Capture the cell that displays the provided text and extract its [X, Y] central coordinate. 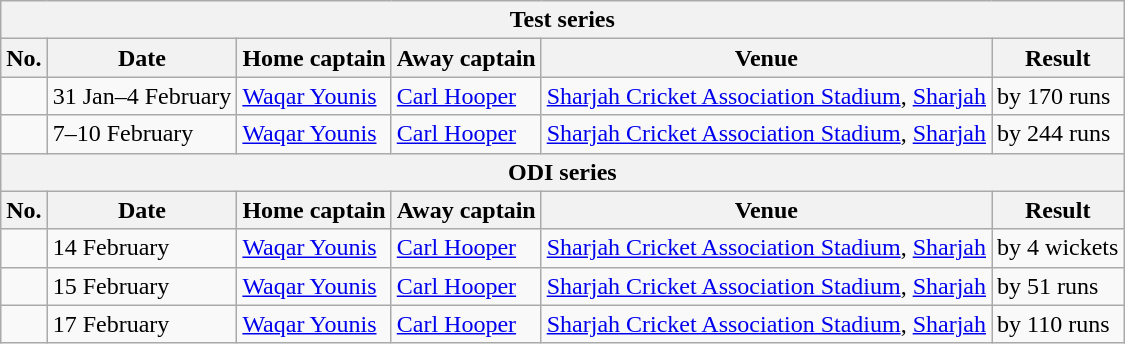
17 February [142, 324]
31 Jan–4 February [142, 96]
by 110 runs [1058, 324]
by 244 runs [1058, 134]
7–10 February [142, 134]
15 February [142, 286]
14 February [142, 248]
by 51 runs [1058, 286]
by 170 runs [1058, 96]
Test series [562, 20]
by 4 wickets [1058, 248]
ODI series [562, 172]
